Output the (x, y) coordinate of the center of the cell containing the given text.  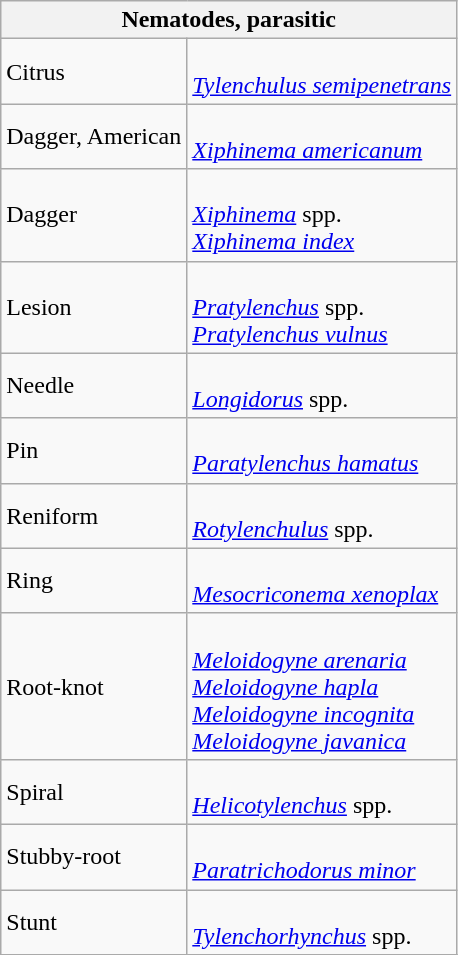
Rotylenchulus spp. (322, 516)
Meloidogyne arenaria Meloidogyne hapla Meloidogyne incognita Meloidogyne javanica (322, 686)
Stunt (94, 922)
Needle (94, 386)
Helicotylenchus spp. (322, 792)
Dagger (94, 215)
Nematodes, parasitic (229, 20)
Paratrichodorus minor (322, 856)
Ring (94, 580)
Tylenchulus semipenetrans (322, 72)
Reniform (94, 516)
Mesocriconema xenoplax (322, 580)
Dagger, American (94, 136)
Pratylenchus spp. Pratylenchus vulnus (322, 307)
Lesion (94, 307)
Xiphinema americanum (322, 136)
Tylenchorhynchus spp. (322, 922)
Stubby-root (94, 856)
Pin (94, 450)
Root-knot (94, 686)
Longidorus spp. (322, 386)
Xiphinema spp. Xiphinema index (322, 215)
Citrus (94, 72)
Spiral (94, 792)
Paratylenchus hamatus (322, 450)
